Return [x, y] of the center of cell containing provided text 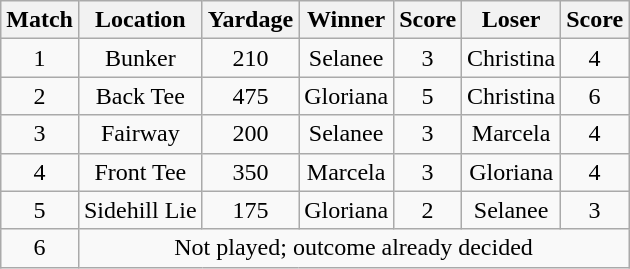
475 [250, 96]
Yardage [250, 20]
Loser [512, 20]
Winner [346, 20]
175 [250, 210]
350 [250, 172]
Match [40, 20]
Front Tee [140, 172]
Bunker [140, 58]
200 [250, 134]
210 [250, 58]
Back Tee [140, 96]
1 [40, 58]
Location [140, 20]
Fairway [140, 134]
Sidehill Lie [140, 210]
Not played; outcome already decided [353, 248]
